Identify which cell holds the provided text, then report its (x, y) central coordinate. 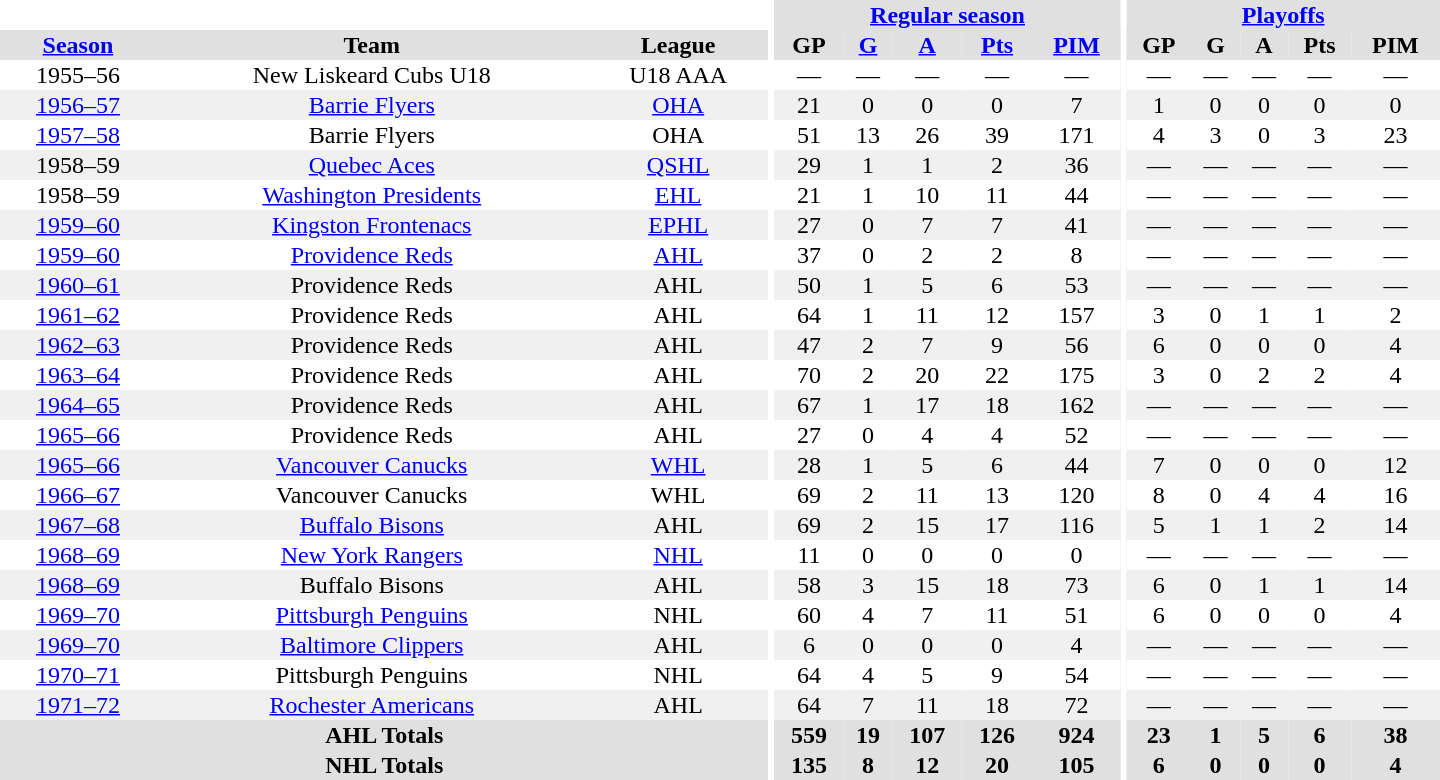
126 (997, 735)
Baltimore Clippers (372, 645)
Team (372, 45)
Rochester Americans (372, 705)
37 (809, 255)
1961–62 (78, 315)
1955–56 (78, 75)
162 (1076, 405)
28 (809, 465)
54 (1076, 675)
New York Rangers (372, 555)
171 (1076, 135)
1970–71 (78, 675)
56 (1076, 345)
38 (1396, 735)
League (678, 45)
70 (809, 375)
Quebec Aces (372, 165)
Regular season (948, 15)
559 (809, 735)
50 (809, 285)
1956–57 (78, 105)
Season (78, 45)
New Liskeard Cubs U18 (372, 75)
105 (1076, 765)
1964–65 (78, 405)
QSHL (678, 165)
EPHL (678, 225)
Kingston Frontenacs (372, 225)
1957–58 (78, 135)
Playoffs (1283, 15)
1962–63 (78, 345)
52 (1076, 435)
1967–68 (78, 525)
60 (809, 615)
135 (809, 765)
29 (809, 165)
175 (1076, 375)
36 (1076, 165)
39 (997, 135)
EHL (678, 195)
1963–64 (78, 375)
10 (927, 195)
AHL Totals (384, 735)
116 (1076, 525)
Washington Presidents (372, 195)
1960–61 (78, 285)
47 (809, 345)
16 (1396, 495)
19 (868, 735)
41 (1076, 225)
67 (809, 405)
58 (809, 585)
NHL Totals (384, 765)
53 (1076, 285)
1971–72 (78, 705)
U18 AAA (678, 75)
924 (1076, 735)
22 (997, 375)
72 (1076, 705)
120 (1076, 495)
157 (1076, 315)
107 (927, 735)
73 (1076, 585)
1966–67 (78, 495)
26 (927, 135)
